Find where the given text appears and provide that cell's center as (x, y) coordinate. 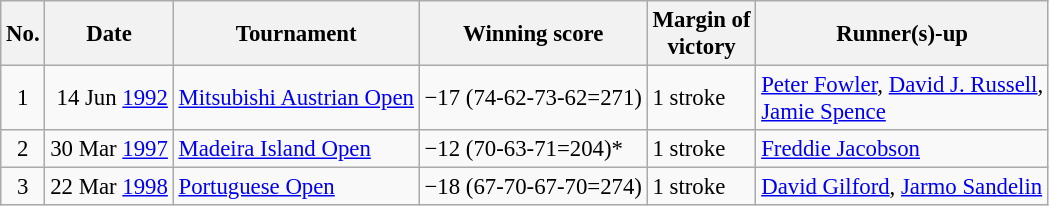
22 Mar 1998 (109, 187)
Winning score (533, 34)
−17 (74-62-73-62=271) (533, 98)
Tournament (296, 34)
14 Jun 1992 (109, 98)
Portuguese Open (296, 187)
30 Mar 1997 (109, 149)
Mitsubishi Austrian Open (296, 98)
1 (23, 98)
Madeira Island Open (296, 149)
No. (23, 34)
Peter Fowler, David J. Russell, Jamie Spence (902, 98)
3 (23, 187)
−12 (70-63-71=204)* (533, 149)
Runner(s)-up (902, 34)
Freddie Jacobson (902, 149)
David Gilford, Jarmo Sandelin (902, 187)
Date (109, 34)
−18 (67-70-67-70=274) (533, 187)
2 (23, 149)
Margin ofvictory (702, 34)
